Determine the [X, Y] coordinate at the center of the cell enclosing the given text.  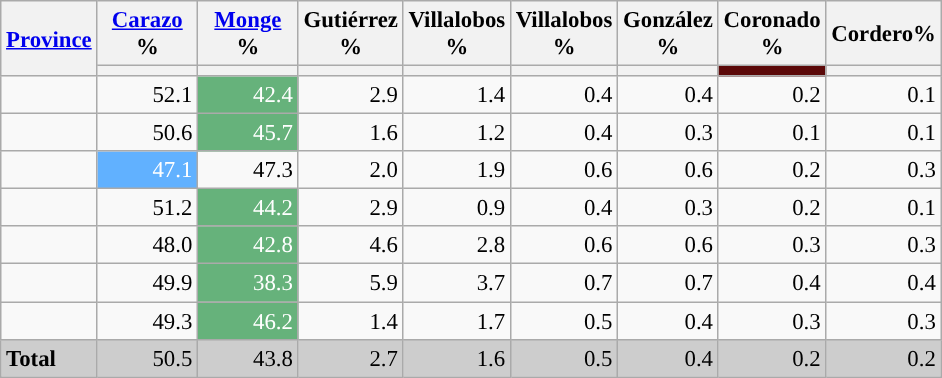
52.1 [148, 95]
1.7 [456, 321]
Gutiérrez % [350, 34]
3.7 [456, 283]
Carazo % [148, 34]
51.2 [148, 208]
0.9 [456, 208]
49.3 [148, 321]
1.2 [456, 133]
2.8 [456, 245]
42.4 [248, 95]
2.7 [350, 358]
5.9 [350, 283]
2.0 [350, 170]
49.9 [148, 283]
46.2 [248, 321]
44.2 [248, 208]
Total [49, 358]
47.3 [248, 170]
38.3 [248, 283]
47.1 [148, 170]
Province [49, 38]
43.8 [248, 358]
Cordero% [884, 34]
González % [668, 34]
42.8 [248, 245]
Monge % [248, 34]
45.7 [248, 133]
50.6 [148, 133]
Coronado % [772, 34]
1.9 [456, 170]
4.6 [350, 245]
50.5 [148, 358]
48.0 [148, 245]
